Scan for the cell matching the given text and deliver its [X, Y] coordinate at center. 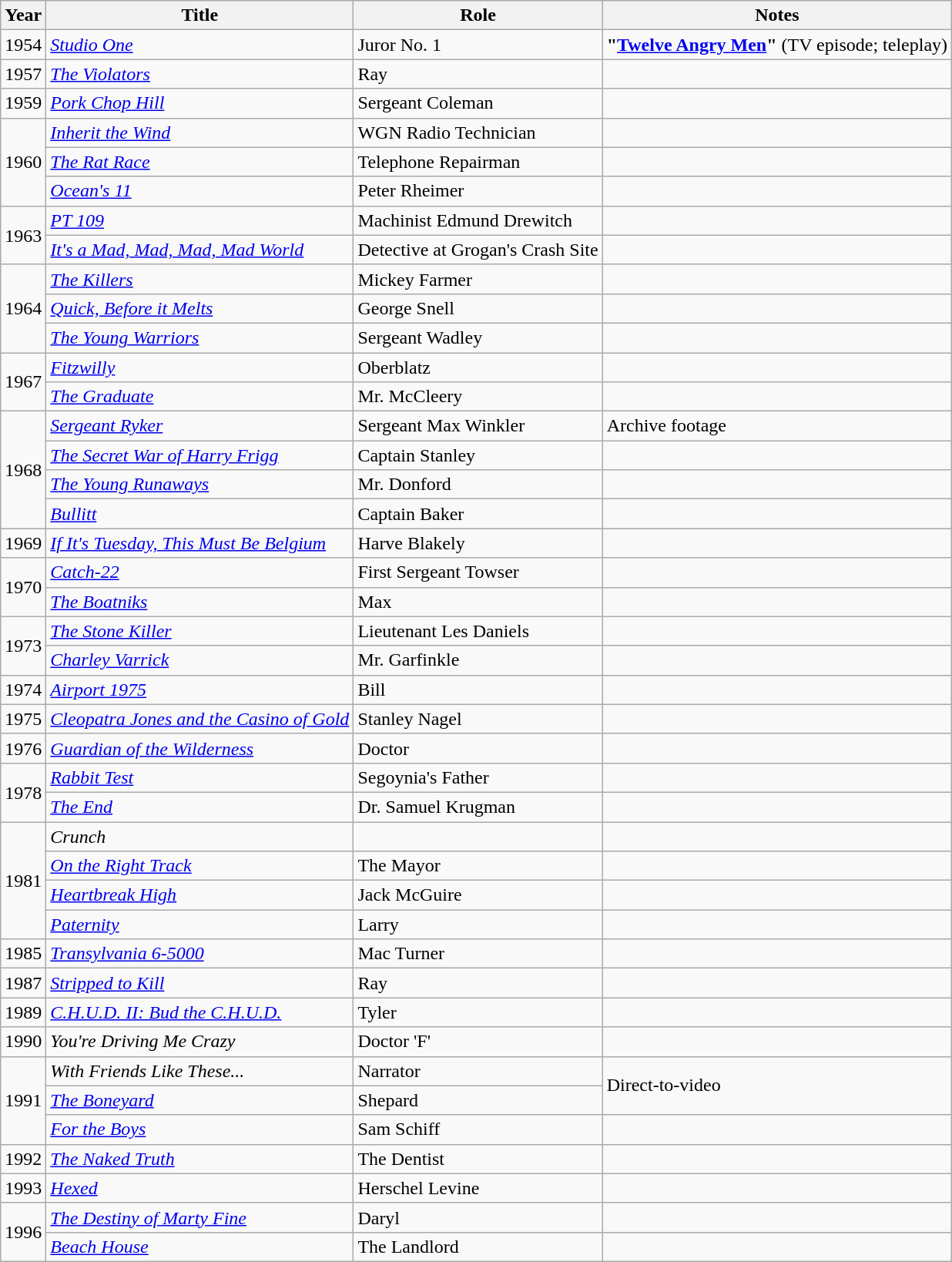
Mickey Farmer [478, 279]
Segoynia's Father [478, 777]
The Rat Race [200, 162]
For the Boys [200, 1129]
Bullitt [200, 514]
Crunch [200, 836]
The Violators [200, 74]
1968 [23, 470]
1970 [23, 587]
Archive footage [776, 426]
Hexed [200, 1188]
1964 [23, 308]
Role [478, 15]
Direct-to-video [776, 1086]
Max [478, 602]
Fitzwilly [200, 368]
Title [200, 15]
Telephone Repairman [478, 162]
Captain Baker [478, 514]
1959 [23, 103]
The Killers [200, 279]
Year [23, 15]
Transylvania 6-5000 [200, 954]
Larry [478, 925]
The Secret War of Harry Frigg [200, 455]
Mr. McCleery [478, 397]
The Boatniks [200, 602]
The Young Warriors [200, 337]
The Mayor [478, 866]
Juror No. 1 [478, 45]
1973 [23, 646]
With Friends Like These... [200, 1071]
Pork Chop Hill [200, 103]
1989 [23, 1012]
Dr. Samuel Krugman [478, 807]
1967 [23, 382]
1954 [23, 45]
Sergeant Coleman [478, 103]
Captain Stanley [478, 455]
Mr. Donford [478, 485]
1975 [23, 719]
Sam Schiff [478, 1129]
Cleopatra Jones and the Casino of Gold [200, 719]
The Boneyard [200, 1100]
Bill [478, 690]
1974 [23, 690]
Doctor 'F' [478, 1042]
Guardian of the Wilderness [200, 748]
Harve Blakely [478, 543]
If It's Tuesday, This Must Be Belgium [200, 543]
Charley Varrick [200, 660]
Detective at Grogan's Crash Site [478, 250]
Beach House [200, 1247]
1957 [23, 74]
Machinist Edmund Drewitch [478, 220]
You're Driving Me Crazy [200, 1042]
Mr. Garfinkle [478, 660]
"Twelve Angry Men" (TV episode; teleplay) [776, 45]
Mac Turner [478, 954]
Quick, Before it Melts [200, 308]
The Dentist [478, 1159]
WGN Radio Technician [478, 133]
Herschel Levine [478, 1188]
Ocean's 11 [200, 191]
Rabbit Test [200, 777]
George Snell [478, 308]
On the Right Track [200, 866]
Paternity [200, 925]
It's a Mad, Mad, Mad, Mad World [200, 250]
Stanley Nagel [478, 719]
1960 [23, 162]
1963 [23, 235]
Lieutenant Les Daniels [478, 631]
1990 [23, 1042]
1985 [23, 954]
Catch-22 [200, 572]
Daryl [478, 1217]
Sergeant Wadley [478, 337]
Tyler [478, 1012]
1976 [23, 748]
1991 [23, 1100]
PT 109 [200, 220]
Notes [776, 15]
Sergeant Max Winkler [478, 426]
The Young Runaways [200, 485]
C.H.U.D. II: Bud the C.H.U.D. [200, 1012]
Studio One [200, 45]
Stripped to Kill [200, 983]
First Sergeant Towser [478, 572]
1987 [23, 983]
Shepard [478, 1100]
The Destiny of Marty Fine [200, 1217]
1992 [23, 1159]
1969 [23, 543]
Airport 1975 [200, 690]
Jack McGuire [478, 895]
Heartbreak High [200, 895]
1981 [23, 880]
The End [200, 807]
Inherit the Wind [200, 133]
Peter Rheimer [478, 191]
Narrator [478, 1071]
The Naked Truth [200, 1159]
The Graduate [200, 397]
The Stone Killer [200, 631]
Doctor [478, 748]
1978 [23, 792]
1993 [23, 1188]
1996 [23, 1232]
The Landlord [478, 1247]
Oberblatz [478, 368]
Sergeant Ryker [200, 426]
